From the cell containing the given text, extract its center point as [X, Y] coordinate. 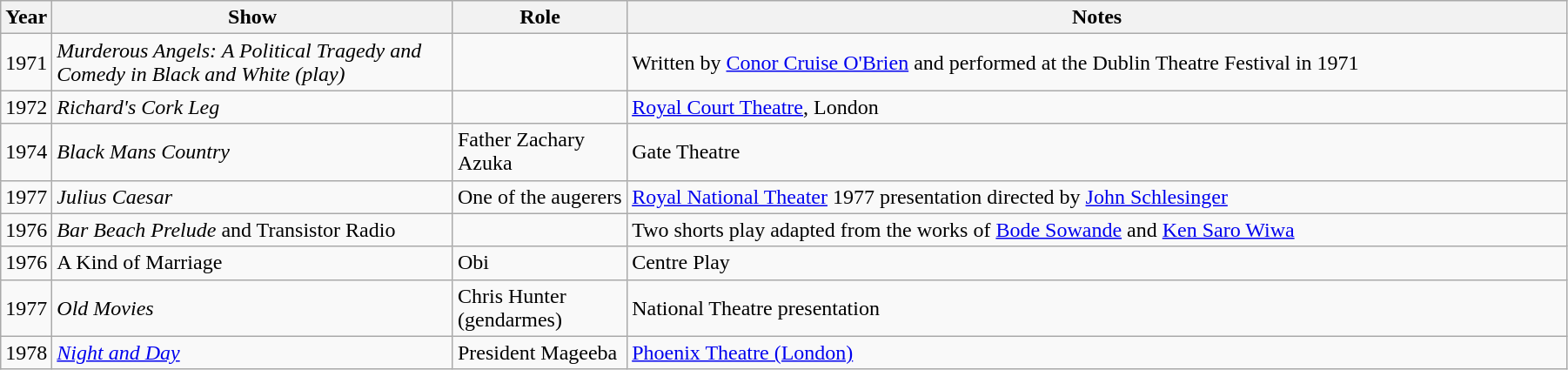
President Mageeba [539, 353]
Written by Conor Cruise O'Brien and performed at the Dublin Theatre Festival in 1971 [1097, 63]
Centre Play [1097, 263]
Year [26, 17]
Royal National Theater 1977 presentation directed by John Schlesinger [1097, 197]
Julius Caesar [252, 197]
Bar Beach Prelude and Transistor Radio [252, 230]
Royal Court Theatre, London [1097, 107]
Show [252, 17]
Black Mans Country [252, 151]
Chris Hunter (gendarmes) [539, 308]
Father Zachary Azuka [539, 151]
Murderous Angels: A Political Tragedy and Comedy in Black and White (play) [252, 63]
Gate Theatre [1097, 151]
1978 [26, 353]
Richard's Cork Leg [252, 107]
Night and Day [252, 353]
1971 [26, 63]
Obi [539, 263]
One of the augerers [539, 197]
1972 [26, 107]
Old Movies [252, 308]
1974 [26, 151]
A Kind of Marriage [252, 263]
Two shorts play adapted from the works of Bode Sowande and Ken Saro Wiwa [1097, 230]
National Theatre presentation [1097, 308]
Notes [1097, 17]
Role [539, 17]
Phoenix Theatre (London) [1097, 353]
